Detect which cell encompasses the target text, then output its (x, y) center coordinate. 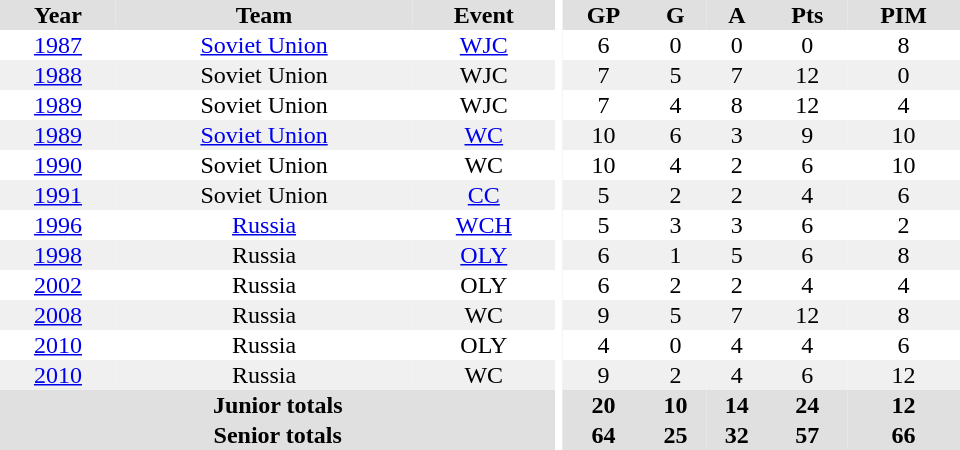
64 (604, 435)
14 (736, 405)
1991 (58, 195)
25 (676, 435)
1 (676, 255)
WCH (484, 225)
A (736, 15)
57 (807, 435)
CC (484, 195)
Junior totals (278, 405)
1987 (58, 45)
24 (807, 405)
20 (604, 405)
Year (58, 15)
1998 (58, 255)
GP (604, 15)
1990 (58, 165)
Event (484, 15)
Pts (807, 15)
PIM (904, 15)
32 (736, 435)
1988 (58, 75)
66 (904, 435)
2002 (58, 285)
G (676, 15)
Senior totals (278, 435)
2008 (58, 315)
1996 (58, 225)
Team (264, 15)
